Capture the cell that displays the provided text and extract its (x, y) central coordinate. 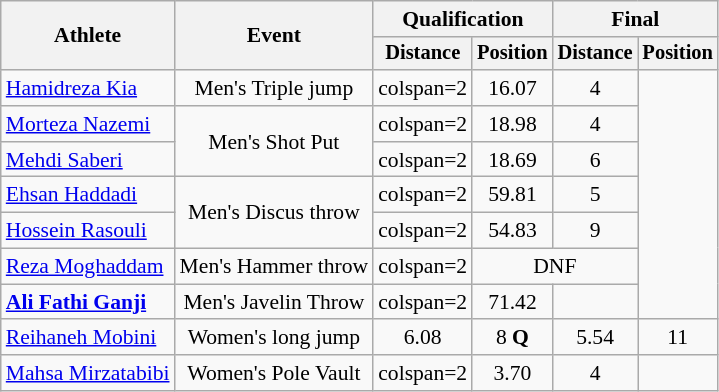
Men's Javelin Throw (274, 302)
Athlete (88, 36)
DNF (554, 267)
8 Q (512, 338)
18.69 (512, 160)
3.70 (512, 373)
71.42 (512, 302)
Hossein Rasouli (88, 231)
Ehsan Haddadi (88, 195)
9 (596, 231)
Men's Shot Put (274, 142)
Mehdi Saberi (88, 160)
6.08 (422, 338)
54.83 (512, 231)
Hamidreza Kia (88, 88)
Reihaneh Mobini (88, 338)
11 (678, 338)
5 (596, 195)
Men's Triple jump (274, 88)
16.07 (512, 88)
Women's Pole Vault (274, 373)
Event (274, 36)
Mahsa Mirzatabibi (88, 373)
59.81 (512, 195)
18.98 (512, 124)
Final (636, 19)
Men's Discus throw (274, 212)
Women's long jump (274, 338)
Ali Fathi Ganji (88, 302)
Reza Moghaddam (88, 267)
Qualification (462, 19)
6 (596, 160)
5.54 (596, 338)
Morteza Nazemi (88, 124)
Men's Hammer throw (274, 267)
